Return the (x, y) coordinate for the center point of the cell that contains the specified text.  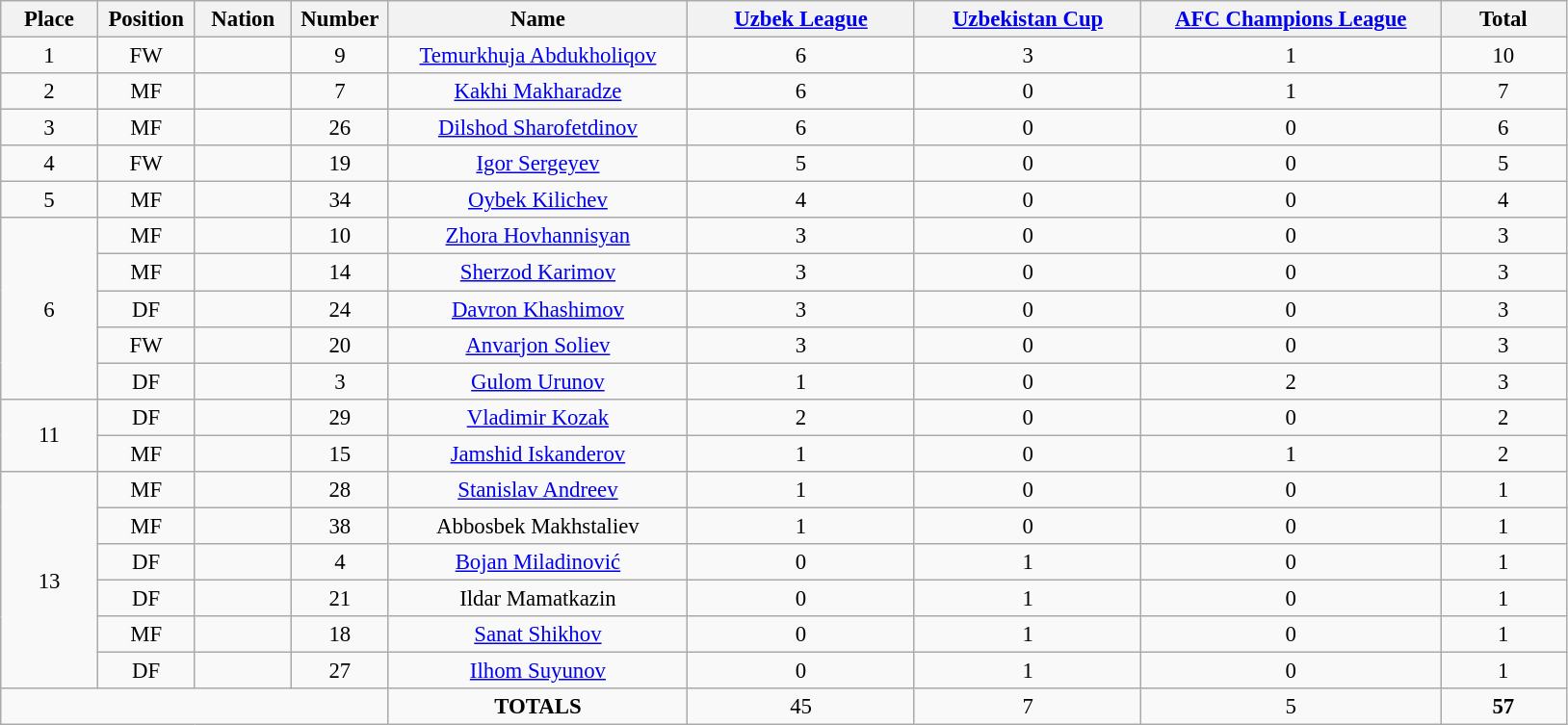
Uzbek League (801, 19)
Abbosbek Makhstaliev (537, 526)
Stanislav Andreev (537, 490)
9 (341, 56)
Oybek Kilichev (537, 200)
28 (341, 490)
20 (341, 345)
AFC Champions League (1291, 19)
Total (1504, 19)
15 (341, 453)
Number (341, 19)
Anvarjon Soliev (537, 345)
14 (341, 272)
Place (50, 19)
45 (801, 707)
Name (537, 19)
19 (341, 164)
TOTALS (537, 707)
27 (341, 671)
Sherzod Karimov (537, 272)
29 (341, 417)
26 (341, 128)
13 (50, 581)
24 (341, 309)
Dilshod Sharofetdinov (537, 128)
Ildar Mamatkazin (537, 598)
Temurkhuja Abdukholiqov (537, 56)
21 (341, 598)
Gulom Urunov (537, 381)
Kakhi Makharadze (537, 91)
Ilhom Suyunov (537, 671)
38 (341, 526)
18 (341, 634)
34 (341, 200)
Davron Khashimov (537, 309)
Nation (243, 19)
Bojan Miladinović (537, 562)
Position (146, 19)
Sanat Shikhov (537, 634)
Igor Sergeyev (537, 164)
Vladimir Kozak (537, 417)
Zhora Hovhannisyan (537, 236)
Uzbekistan Cup (1028, 19)
57 (1504, 707)
11 (50, 435)
Jamshid Iskanderov (537, 453)
